Find where the given text appears and provide that cell's center as [X, Y] coordinate. 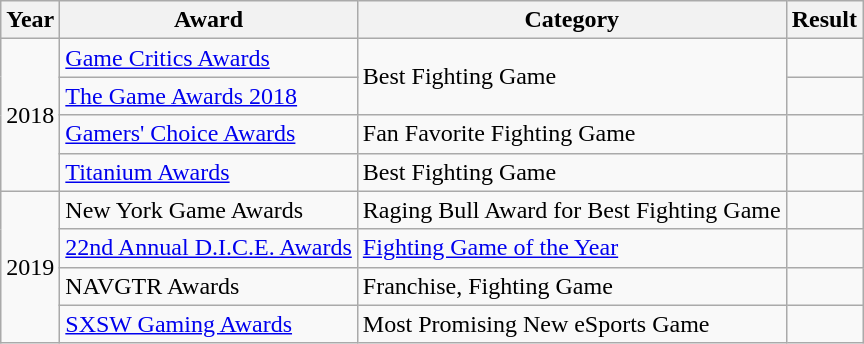
Raging Bull Award for Best Fighting Game [572, 210]
Game Critics Awards [209, 58]
2018 [30, 115]
NAVGTR Awards [209, 286]
Gamers' Choice Awards [209, 134]
Franchise, Fighting Game [572, 286]
Category [572, 20]
Year [30, 20]
The Game Awards 2018 [209, 96]
Most Promising New eSports Game [572, 324]
Result [824, 20]
22nd Annual D.I.C.E. Awards [209, 248]
Fighting Game of the Year [572, 248]
New York Game Awards [209, 210]
Fan Favorite Fighting Game [572, 134]
Titanium Awards [209, 172]
SXSW Gaming Awards [209, 324]
2019 [30, 267]
Award [209, 20]
